Find where the given text appears and provide that cell's center as (x, y) coordinate. 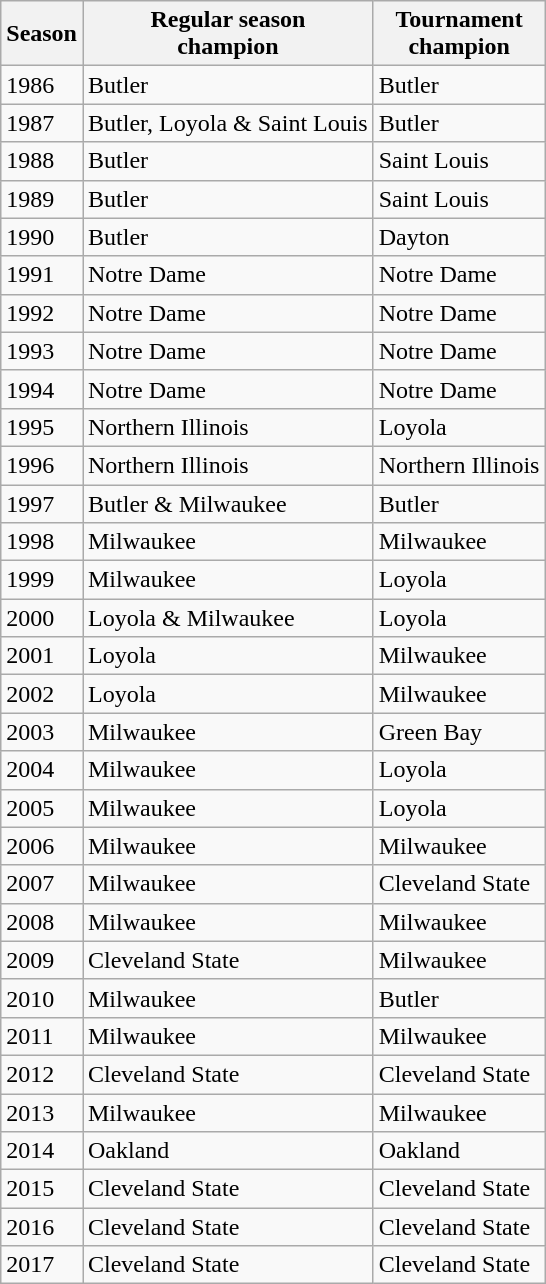
1986 (42, 85)
1996 (42, 465)
1990 (42, 237)
2006 (42, 846)
2002 (42, 694)
2003 (42, 732)
2007 (42, 884)
2014 (42, 1151)
2005 (42, 808)
Butler, Loyola & Saint Louis (228, 123)
Loyola & Milwaukee (228, 618)
1993 (42, 351)
Dayton (459, 237)
2008 (42, 922)
1992 (42, 313)
1989 (42, 199)
1998 (42, 542)
2017 (42, 1265)
1987 (42, 123)
Regular seasonchampion (228, 34)
1999 (42, 580)
2004 (42, 770)
2010 (42, 998)
2011 (42, 1036)
Season (42, 34)
1995 (42, 427)
2000 (42, 618)
Green Bay (459, 732)
2013 (42, 1113)
1988 (42, 161)
2001 (42, 656)
2012 (42, 1074)
2009 (42, 960)
1997 (42, 503)
Butler & Milwaukee (228, 503)
1994 (42, 389)
Tournamentchampion (459, 34)
2015 (42, 1189)
2016 (42, 1227)
1991 (42, 275)
